Detect which cell encompasses the target text, then output its [X, Y] center coordinate. 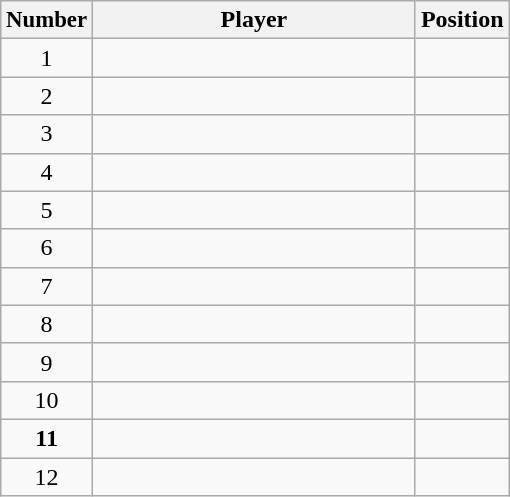
11 [47, 438]
Number [47, 20]
Player [254, 20]
9 [47, 362]
10 [47, 400]
2 [47, 96]
3 [47, 134]
8 [47, 324]
1 [47, 58]
6 [47, 248]
12 [47, 477]
5 [47, 210]
4 [47, 172]
7 [47, 286]
Position [462, 20]
